Capture the cell that displays the provided text and extract its [X, Y] central coordinate. 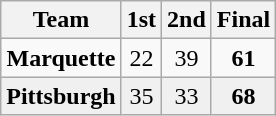
2nd [187, 20]
33 [187, 96]
Team [61, 20]
Final [243, 20]
Marquette [61, 58]
61 [243, 58]
1st [141, 20]
Pittsburgh [61, 96]
35 [141, 96]
68 [243, 96]
39 [187, 58]
22 [141, 58]
